Search for the cell housing the specified text and yield its (X, Y) center coordinate. 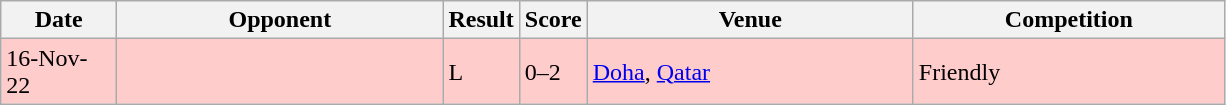
Doha, Qatar (750, 72)
16-Nov-22 (59, 72)
Friendly (1068, 72)
Date (59, 20)
Competition (1068, 20)
Venue (750, 20)
Result (481, 20)
0–2 (553, 72)
L (481, 72)
Score (553, 20)
Opponent (280, 20)
